Scan for the cell matching the given text and deliver its (X, Y) coordinate at center. 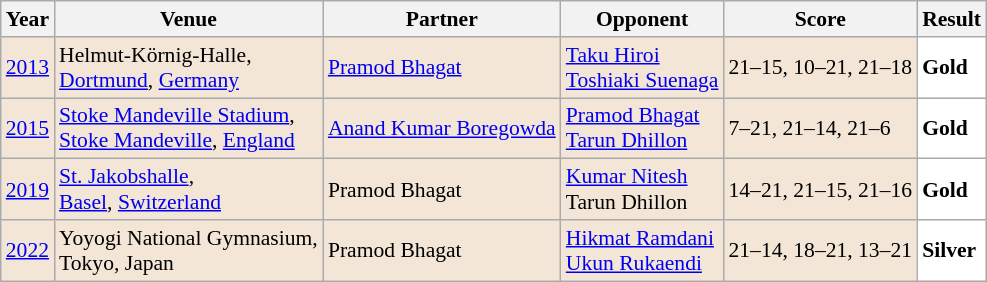
21–15, 10–21, 21–18 (820, 68)
14–21, 21–15, 21–16 (820, 190)
2013 (28, 68)
Pramod Bhagat Tarun Dhillon (642, 128)
St. Jakobshalle,Basel, Switzerland (188, 190)
Yoyogi National Gymnasium,Tokyo, Japan (188, 250)
Anand Kumar Boregowda (442, 128)
Result (952, 19)
Helmut-Körnig-Halle,Dortmund, Germany (188, 68)
Venue (188, 19)
Partner (442, 19)
7–21, 21–14, 21–6 (820, 128)
Opponent (642, 19)
Silver (952, 250)
Kumar Nitesh Tarun Dhillon (642, 190)
2019 (28, 190)
2015 (28, 128)
Year (28, 19)
Score (820, 19)
Stoke Mandeville Stadium,Stoke Mandeville, England (188, 128)
Taku Hiroi Toshiaki Suenaga (642, 68)
21–14, 18–21, 13–21 (820, 250)
2022 (28, 250)
Hikmat Ramdani Ukun Rukaendi (642, 250)
